Identify which cell holds the provided text, then report its [X, Y] central coordinate. 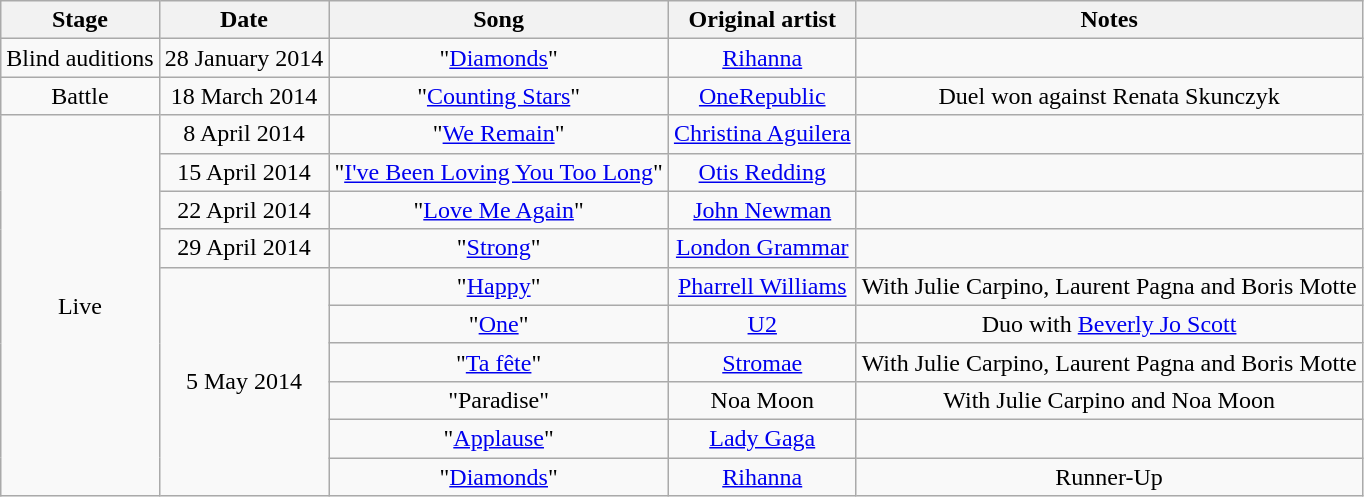
"One" [499, 324]
5 May 2014 [244, 381]
Original artist [762, 20]
London Grammar [762, 248]
Pharrell Williams [762, 286]
Christina Aguilera [762, 134]
Notes [1109, 20]
Duel won against Renata Skunczyk [1109, 96]
With Julie Carpino and Noa Moon [1109, 400]
"Love Me Again" [499, 210]
Otis Redding [762, 172]
28 January 2014 [244, 58]
Battle [80, 96]
Stromae [762, 362]
"Ta fête" [499, 362]
Lady Gaga [762, 438]
"Applause" [499, 438]
U2 [762, 324]
29 April 2014 [244, 248]
Runner-Up [1109, 477]
Noa Moon [762, 400]
Live [80, 306]
John Newman [762, 210]
8 April 2014 [244, 134]
"Happy" [499, 286]
Stage [80, 20]
"Counting Stars" [499, 96]
Song [499, 20]
Date [244, 20]
"We Remain" [499, 134]
15 April 2014 [244, 172]
OneRepublic [762, 96]
Duo with Beverly Jo Scott [1109, 324]
Blind auditions [80, 58]
"Paradise" [499, 400]
"I've Been Loving You Too Long" [499, 172]
"Strong" [499, 248]
22 April 2014 [244, 210]
18 March 2014 [244, 96]
